Capture the cell that displays the provided text and extract its [x, y] central coordinate. 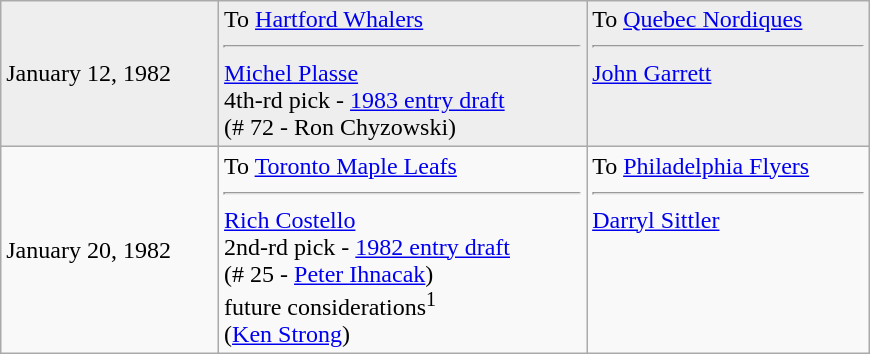
To Hartford WhalersMichel Plasse4th-rd pick - 1983 entry draft(# 72 - Ron Chyzowski) [403, 74]
January 20, 1982 [110, 250]
January 12, 1982 [110, 74]
To Toronto Maple LeafsRich Costello2nd-rd pick - 1982 entry draft(# 25 - Peter Ihnacak)future considerations1(Ken Strong) [403, 250]
To Philadelphia FlyersDarryl Sittler [728, 250]
To Quebec NordiquesJohn Garrett [728, 74]
